Pinpoint the cell where the given text exists, returning its [X, Y] midpoint coordinate. 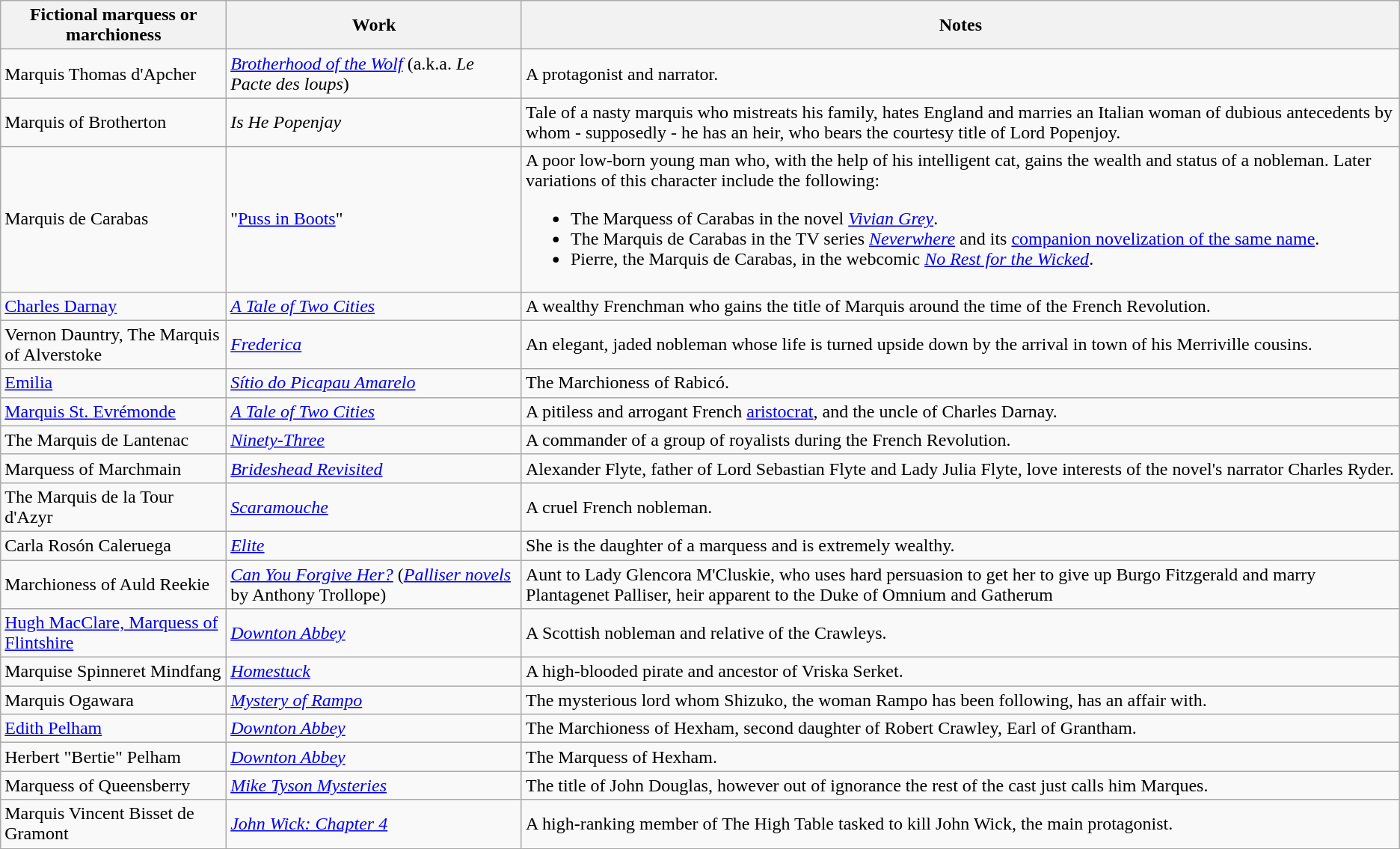
Vernon Dauntry, The Marquis of Alverstoke [114, 344]
Brotherhood of the Wolf (a.k.a. Le Pacte des loups) [374, 73]
Carla Rosón Caleruega [114, 545]
The title of John Douglas, however out of ignorance the rest of the cast just calls him Marques. [960, 785]
Marquis of Brotherton [114, 123]
Emilia [114, 383]
The Marchioness of Hexham, second daughter of Robert Crawley, Earl of Grantham. [960, 729]
The Marquis de la Tour d'Azyr [114, 507]
Mystery of Rampo [374, 700]
Mike Tyson Mysteries [374, 785]
Is He Popenjay [374, 123]
Marquise Spinneret Mindfang [114, 672]
A protagonist and narrator. [960, 73]
She is the daughter of a marquess and is extremely wealthy. [960, 545]
Frederica [374, 344]
A Scottish nobleman and relative of the Crawleys. [960, 633]
Marquis Ogawara [114, 700]
Hugh MacClare, Marquess of Flintshire [114, 633]
Homestuck [374, 672]
The Marchioness of Rabicó. [960, 383]
A cruel French nobleman. [960, 507]
Marquis St. Evrémonde [114, 411]
Scaramouche [374, 507]
John Wick: Chapter 4 [374, 824]
A high-ranking member of The High Table tasked to kill John Wick, the main protagonist. [960, 824]
Elite [374, 545]
Marquis Thomas d'Apcher [114, 73]
The Marquess of Hexham. [960, 757]
Edith Pelham [114, 729]
Sítio do Picapau Amarelo [374, 383]
Marquess of Marchmain [114, 468]
Alexander Flyte, father of Lord Sebastian Flyte and Lady Julia Flyte, love interests of the novel's narrator Charles Ryder. [960, 468]
Marquis Vincent Bisset de Gramont [114, 824]
Notes [960, 25]
The mysterious lord whom Shizuko, the woman Rampo has been following, has an affair with. [960, 700]
A high-blooded pirate and ancestor of Vriska Serket. [960, 672]
Marquis de Carabas [114, 219]
"Puss in Boots" [374, 219]
Marquess of Queensberry [114, 785]
A commander of a group of royalists during the French Revolution. [960, 440]
Brideshead Revisited [374, 468]
Fictional marquess or marchioness [114, 25]
An elegant, jaded nobleman whose life is turned upside down by the arrival in town of his Merriville cousins. [960, 344]
A wealthy Frenchman who gains the title of Marquis around the time of the French Revolution. [960, 306]
Ninety-Three [374, 440]
Work [374, 25]
A pitiless and arrogant French aristocrat, and the uncle of Charles Darnay. [960, 411]
Herbert "Bertie" Pelham [114, 757]
Charles Darnay [114, 306]
Can You Forgive Her? (Palliser novels by Anthony Trollope) [374, 583]
The Marquis de Lantenac [114, 440]
Marchioness of Auld Reekie [114, 583]
